Return the (X, Y) coordinate for the center point of the cell that contains the specified text.  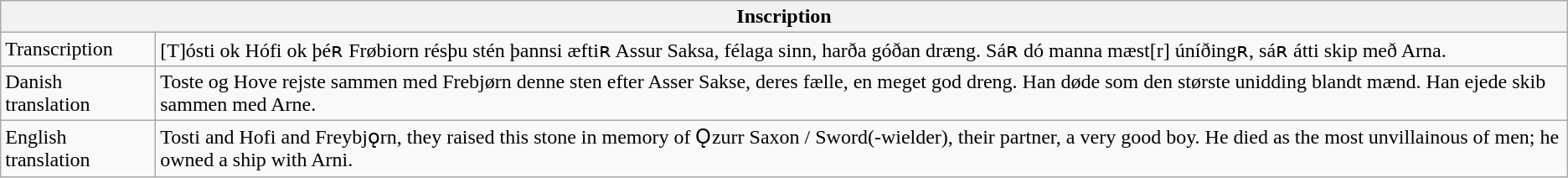
Transcription (79, 50)
Danish translation (79, 92)
Inscription (784, 17)
English translation (79, 148)
